Output the (X, Y) coordinate of the center of the cell containing the given text.  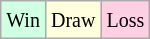
Draw (72, 20)
Win (24, 20)
Loss (126, 20)
